From the cell containing the given text, extract its center point as [x, y] coordinate. 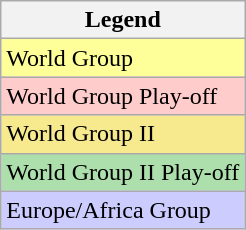
Legend [123, 20]
World Group [123, 58]
World Group II Play-off [123, 172]
Europe/Africa Group [123, 210]
World Group II [123, 134]
World Group Play-off [123, 96]
